Detect which cell encompasses the target text, then output its (x, y) center coordinate. 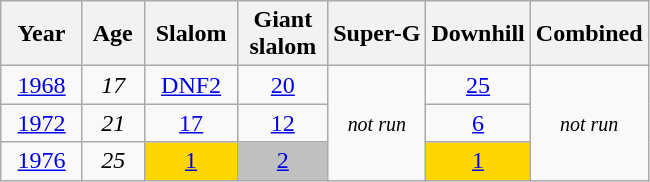
Slalom (191, 34)
DNF2 (191, 85)
1968 (42, 85)
Downhill (478, 34)
2 (283, 161)
Giant slalom (283, 34)
21 (113, 123)
20 (283, 85)
1972 (42, 123)
Super-G (377, 34)
Age (113, 34)
1976 (42, 161)
Year (42, 34)
Combined (589, 34)
12 (283, 123)
6 (478, 123)
